Identify which cell holds the provided text, then report its (X, Y) central coordinate. 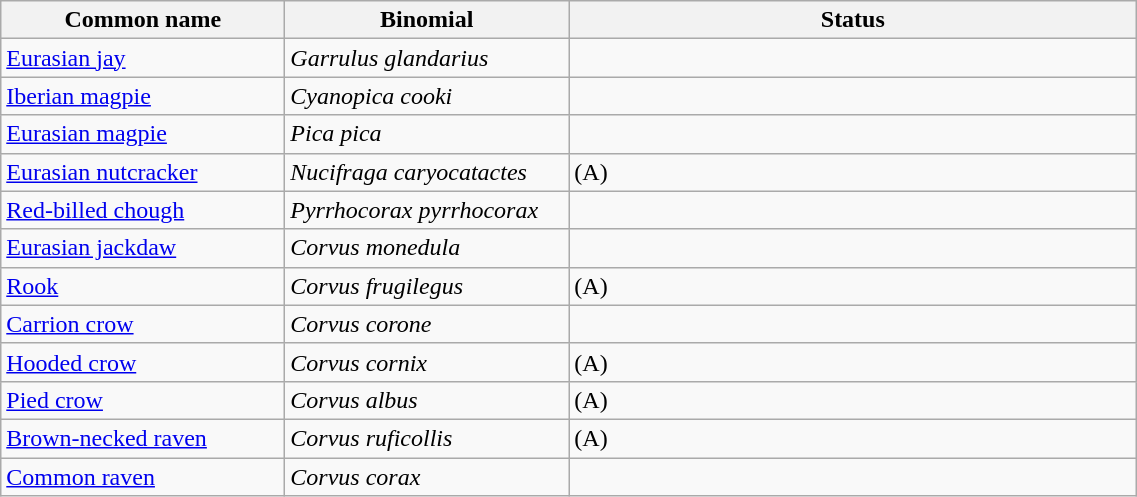
Corvus monedula (427, 248)
Common name (143, 20)
Corvus ruficollis (427, 438)
Common raven (143, 477)
Corvus cornix (427, 362)
Cyanopica cooki (427, 96)
Carrion crow (143, 324)
Corvus corax (427, 477)
Nucifraga caryocatactes (427, 172)
Iberian magpie (143, 96)
Red-billed chough (143, 210)
Pica pica (427, 134)
Pyrrhocorax pyrrhocorax (427, 210)
Eurasian jay (143, 58)
Eurasian jackdaw (143, 248)
Hooded crow (143, 362)
Status (853, 20)
Brown-necked raven (143, 438)
Rook (143, 286)
Pied crow (143, 400)
Eurasian magpie (143, 134)
Corvus corone (427, 324)
Eurasian nutcracker (143, 172)
Corvus frugilegus (427, 286)
Corvus albus (427, 400)
Garrulus glandarius (427, 58)
Binomial (427, 20)
